Return the [X, Y] coordinate for the center point of the cell that contains the specified text.  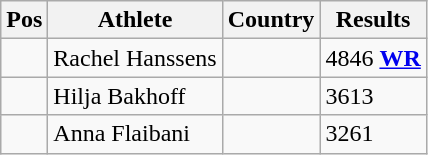
3261 [373, 134]
3613 [373, 96]
Country [271, 20]
4846 WR [373, 58]
Athlete [135, 20]
Results [373, 20]
Anna Flaibani [135, 134]
Hilja Bakhoff [135, 96]
Rachel Hanssens [135, 58]
Pos [24, 20]
